Pinpoint the cell where the given text exists, returning its [x, y] midpoint coordinate. 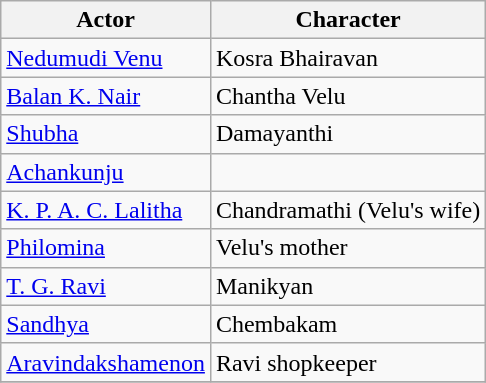
Shubha [106, 134]
Velu's mother [348, 248]
Chantha Velu [348, 96]
Damayanthi [348, 134]
Character [348, 20]
Balan K. Nair [106, 96]
Sandhya [106, 324]
Nedumudi Venu [106, 58]
Manikyan [348, 286]
Philomina [106, 248]
Chembakam [348, 324]
Achankunju [106, 172]
K. P. A. C. Lalitha [106, 210]
Chandramathi (Velu's wife) [348, 210]
Actor [106, 20]
T. G. Ravi [106, 286]
Ravi shopkeeper [348, 362]
Aravindakshamenon [106, 362]
Kosra Bhairavan [348, 58]
